From the cell containing the given text, extract its center point as [X, Y] coordinate. 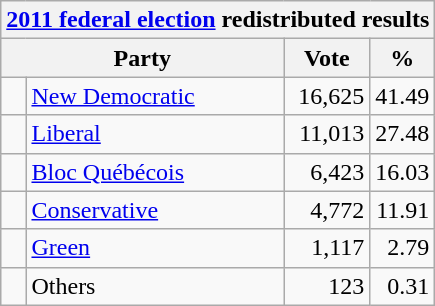
2.79 [402, 248]
Party [142, 58]
123 [327, 286]
Bloc Québécois [155, 172]
Liberal [155, 134]
2011 federal election redistributed results [218, 20]
% [402, 58]
Vote [327, 58]
Green [155, 248]
1,117 [327, 248]
41.49 [402, 96]
16,625 [327, 96]
New Democratic [155, 96]
27.48 [402, 134]
Others [155, 286]
Conservative [155, 210]
11.91 [402, 210]
0.31 [402, 286]
11,013 [327, 134]
6,423 [327, 172]
16.03 [402, 172]
4,772 [327, 210]
